Locate the cell with the specified text and output its [x, y] center coordinate. 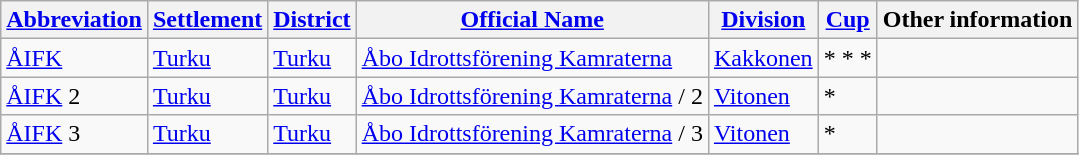
Division [763, 20]
Cup [848, 20]
ÅIFK 3 [74, 134]
Settlement [207, 20]
District [312, 20]
Åbo Idrottsförening Kamraterna [532, 58]
Åbo Idrottsförening Kamraterna / 3 [532, 134]
ÅIFK 2 [74, 96]
* * * [848, 58]
Abbreviation [74, 20]
Official Name [532, 20]
Kakkonen [763, 58]
ÅIFK [74, 58]
Other information [978, 20]
Åbo Idrottsförening Kamraterna / 2 [532, 96]
